Return the (x, y) coordinate for the center point of the cell that contains the specified text.  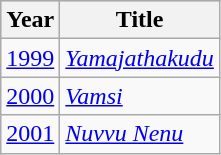
Yamajathakudu (140, 58)
Vamsi (140, 96)
Year (30, 20)
1999 (30, 58)
Nuvvu Nenu (140, 134)
2000 (30, 96)
2001 (30, 134)
Title (140, 20)
